For the text-containing cell, return its midpoint in (X, Y) coordinate format. 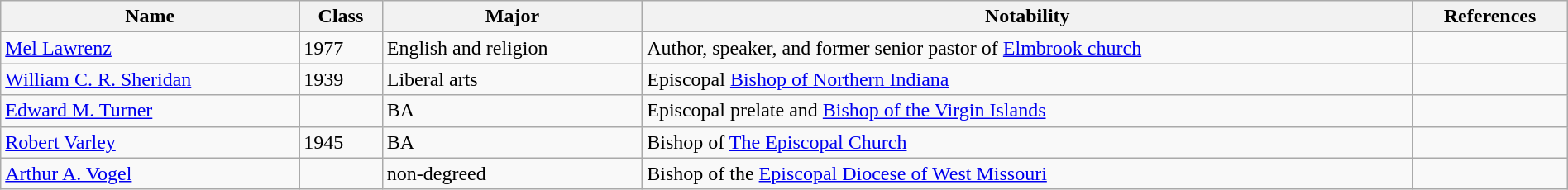
Notability (1027, 17)
Name (151, 17)
1977 (341, 48)
Episcopal Bishop of Northern Indiana (1027, 79)
Major (513, 17)
1939 (341, 79)
Edward M. Turner (151, 111)
Class (341, 17)
Episcopal prelate and Bishop of the Virgin Islands (1027, 111)
Bishop of the Episcopal Diocese of West Missouri (1027, 173)
Mel Lawrenz (151, 48)
Liberal arts (513, 79)
Bishop of The Episcopal Church (1027, 142)
non-degreed (513, 173)
Author, speaker, and former senior pastor of Elmbrook church (1027, 48)
Arthur A. Vogel (151, 173)
References (1490, 17)
William C. R. Sheridan (151, 79)
Robert Varley (151, 142)
English and religion (513, 48)
1945 (341, 142)
